Output the [X, Y] coordinate of the center of the cell containing the given text.  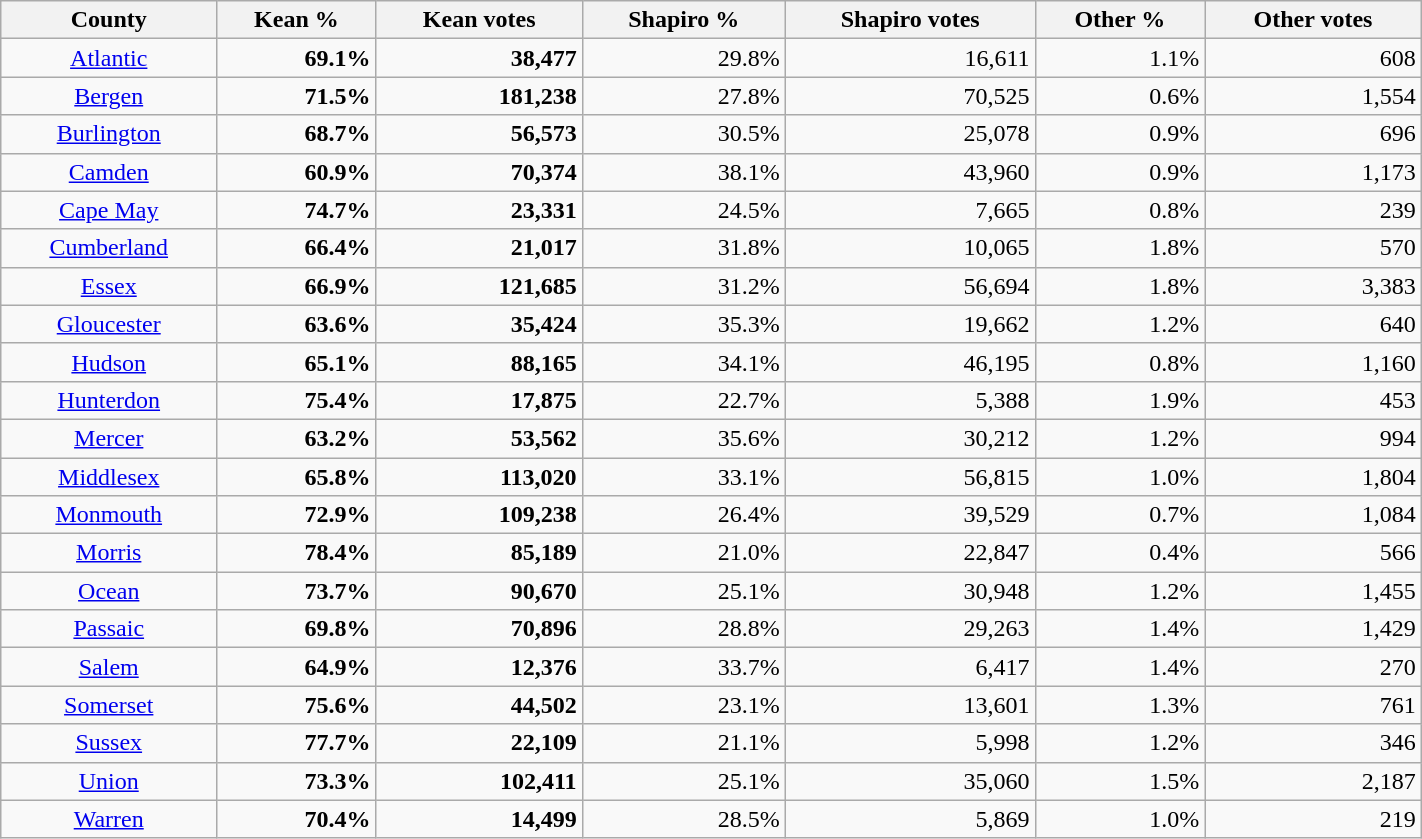
38.1% [684, 172]
0.6% [1120, 96]
1,554 [1313, 96]
1,455 [1313, 591]
39,529 [910, 515]
1.5% [1120, 781]
346 [1313, 743]
73.3% [296, 781]
1,160 [1313, 362]
60.9% [296, 172]
1.9% [1120, 400]
24.5% [684, 210]
Other % [1120, 20]
30.5% [684, 134]
608 [1313, 58]
90,670 [479, 591]
County [109, 20]
31.2% [684, 286]
5,388 [910, 400]
113,020 [479, 477]
1.3% [1120, 705]
Sussex [109, 743]
88,165 [479, 362]
13,601 [910, 705]
22,109 [479, 743]
22,847 [910, 553]
56,573 [479, 134]
85,189 [479, 553]
69.1% [296, 58]
6,417 [910, 667]
30,948 [910, 591]
63.2% [296, 438]
3,383 [1313, 286]
Kean % [296, 20]
68.7% [296, 134]
23.1% [684, 705]
66.4% [296, 248]
10,065 [910, 248]
1,084 [1313, 515]
Essex [109, 286]
Shapiro % [684, 20]
70,525 [910, 96]
640 [1313, 324]
21,017 [479, 248]
33.7% [684, 667]
19,662 [910, 324]
109,238 [479, 515]
66.9% [296, 286]
21.1% [684, 743]
Salem [109, 667]
7,665 [910, 210]
28.5% [684, 819]
1,804 [1313, 477]
29,263 [910, 629]
44,502 [479, 705]
Burlington [109, 134]
65.1% [296, 362]
38,477 [479, 58]
570 [1313, 248]
70.4% [296, 819]
35,060 [910, 781]
566 [1313, 553]
46,195 [910, 362]
70,896 [479, 629]
21.0% [684, 553]
Hunterdon [109, 400]
Other votes [1313, 20]
75.4% [296, 400]
26.4% [684, 515]
63.6% [296, 324]
17,875 [479, 400]
Kean votes [479, 20]
70,374 [479, 172]
1.1% [1120, 58]
56,815 [910, 477]
34.1% [684, 362]
33.1% [684, 477]
72.9% [296, 515]
5,998 [910, 743]
65.8% [296, 477]
Gloucester [109, 324]
1,173 [1313, 172]
2,187 [1313, 781]
181,238 [479, 96]
Ocean [109, 591]
12,376 [479, 667]
761 [1313, 705]
71.5% [296, 96]
239 [1313, 210]
73.7% [296, 591]
Morris [109, 553]
5,869 [910, 819]
23,331 [479, 210]
16,611 [910, 58]
53,562 [479, 438]
27.8% [684, 96]
0.7% [1120, 515]
102,411 [479, 781]
30,212 [910, 438]
64.9% [296, 667]
Cumberland [109, 248]
28.8% [684, 629]
22.7% [684, 400]
994 [1313, 438]
219 [1313, 819]
31.8% [684, 248]
Warren [109, 819]
Somerset [109, 705]
453 [1313, 400]
Cape May [109, 210]
Monmouth [109, 515]
270 [1313, 667]
Middlesex [109, 477]
75.6% [296, 705]
Mercer [109, 438]
56,694 [910, 286]
78.4% [296, 553]
121,685 [479, 286]
77.7% [296, 743]
35,424 [479, 324]
35.3% [684, 324]
14,499 [479, 819]
0.4% [1120, 553]
Camden [109, 172]
29.8% [684, 58]
696 [1313, 134]
Atlantic [109, 58]
1,429 [1313, 629]
43,960 [910, 172]
Hudson [109, 362]
Union [109, 781]
25,078 [910, 134]
35.6% [684, 438]
69.8% [296, 629]
Bergen [109, 96]
74.7% [296, 210]
Shapiro votes [910, 20]
Passaic [109, 629]
